Pinpoint the cell where the given text exists, returning its [x, y] midpoint coordinate. 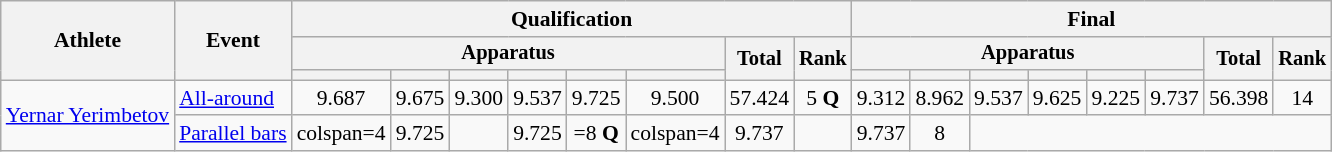
9.500 [676, 98]
=8 Q [596, 134]
9.300 [478, 98]
Athlete [88, 40]
Final [1092, 19]
All-around [232, 98]
9.687 [342, 98]
Qualification [572, 19]
9.625 [1058, 98]
57.424 [760, 98]
9.312 [882, 98]
8 [940, 134]
8.962 [940, 98]
56.398 [1238, 98]
9.675 [420, 98]
Parallel bars [232, 134]
Event [232, 40]
5 Q [823, 98]
Yernar Yerimbetov [88, 116]
14 [1302, 98]
9.225 [1116, 98]
